Return the [X, Y] coordinate for the center point of the cell that contains the specified text.  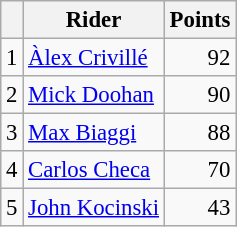
5 [12, 208]
90 [200, 95]
Àlex Crivillé [94, 58]
Points [200, 20]
2 [12, 95]
Rider [94, 20]
Mick Doohan [94, 95]
John Kocinski [94, 208]
70 [200, 170]
1 [12, 58]
88 [200, 133]
Carlos Checa [94, 170]
3 [12, 133]
92 [200, 58]
43 [200, 208]
Max Biaggi [94, 133]
4 [12, 170]
